From the cell containing the given text, extract its center point as [X, Y] coordinate. 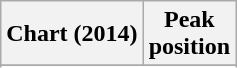
Chart (2014) [72, 34]
Peakposition [189, 34]
